Detect which cell encompasses the target text, then output its (x, y) center coordinate. 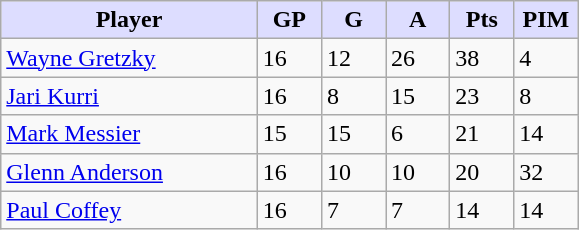
Mark Messier (130, 134)
32 (546, 172)
Jari Kurri (130, 96)
21 (482, 134)
38 (482, 58)
A (418, 20)
Pts (482, 20)
6 (418, 134)
23 (482, 96)
12 (353, 58)
Paul Coffey (130, 210)
GP (289, 20)
PIM (546, 20)
Wayne Gretzky (130, 58)
4 (546, 58)
26 (418, 58)
Player (130, 20)
G (353, 20)
20 (482, 172)
Glenn Anderson (130, 172)
